For the text-containing cell, return its midpoint in (X, Y) coordinate format. 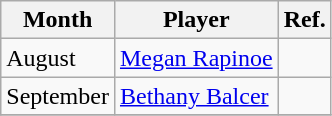
Megan Rapinoe (196, 58)
Bethany Balcer (196, 96)
Ref. (304, 20)
August (58, 58)
Player (196, 20)
September (58, 96)
Month (58, 20)
